Search for the cell housing the specified text and yield its [X, Y] center coordinate. 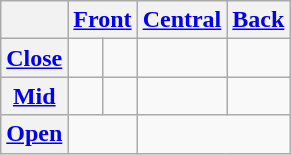
Close [34, 58]
Back [258, 20]
Front [102, 20]
Central [182, 20]
Mid [34, 96]
Open [34, 134]
